Scan for the cell matching the given text and deliver its (X, Y) coordinate at center. 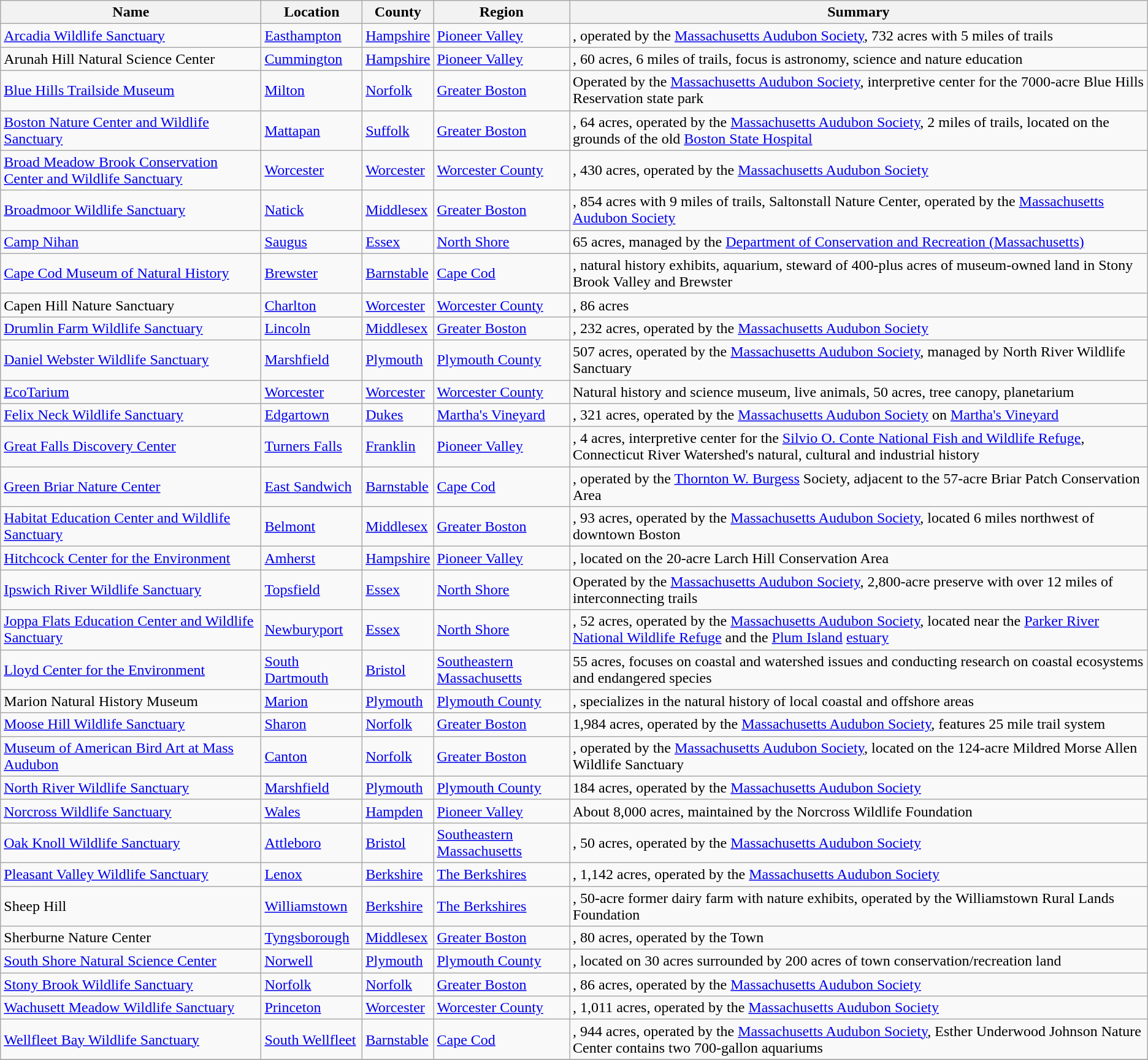
EcoTarium (131, 392)
, 944 acres, operated by the Massachusetts Audubon Society, Esther Underwood Johnson Nature Center contains two 700-gallon aquariums (859, 1039)
County (398, 12)
Ipswich River Wildlife Sanctuary (131, 590)
Pleasant Valley Wildlife Sanctuary (131, 874)
, operated by the Thornton W. Burgess Society, adjacent to the 57-acre Briar Patch Conservation Area (859, 487)
, natural history exhibits, aquarium, steward of 400-plus acres of museum-owned land in Stony Brook Valley and Brewster (859, 274)
Wales (312, 811)
Milton (312, 91)
Tyngsborough (312, 938)
Hitchcock Center for the Environment (131, 558)
Sherburne Nature Center (131, 938)
507 acres, operated by the Massachusetts Audubon Society, managed by North River Wildlife Sanctuary (859, 359)
Marion Natural History Museum (131, 701)
, 86 acres (859, 305)
East Sandwich (312, 487)
Easthampton (312, 36)
Name (131, 12)
Summary (859, 12)
Natural history and science museum, live animals, 50 acres, tree canopy, planetarium (859, 392)
, 854 acres with 9 miles of trails, Saltonstall Nature Center, operated by the Massachusetts Audubon Society (859, 210)
Amherst (312, 558)
Natick (312, 210)
Princeton (312, 1008)
Wachusett Meadow Wildlife Sanctuary (131, 1008)
Camp Nihan (131, 242)
, 430 acres, operated by the Massachusetts Audubon Society (859, 171)
, operated by the Massachusetts Audubon Society, 732 acres with 5 miles of trails (859, 36)
Brewster (312, 274)
Broad Meadow Brook Conservation Center and Wildlife Sanctuary (131, 171)
, 50 acres, operated by the Massachusetts Audubon Society (859, 843)
Arunah Hill Natural Science Center (131, 59)
About 8,000 acres, maintained by the Norcross Wildlife Foundation (859, 811)
1,984 acres, operated by the Massachusetts Audubon Society, features 25 mile trail system (859, 724)
Hampden (398, 811)
Canton (312, 756)
Great Falls Discovery Center (131, 447)
Joppa Flats Education Center and Wildlife Sanctuary (131, 629)
, located on the 20-acre Larch Hill Conservation Area (859, 558)
Wellfleet Bay Wildlife Sanctuary (131, 1039)
Moose Hill Wildlife Sanctuary (131, 724)
Habitat Education Center and Wildlife Sanctuary (131, 526)
Lincoln (312, 328)
, 50-acre former dairy farm with nature exhibits, operated by the Williamstown Rural Lands Foundation (859, 905)
Turners Falls (312, 447)
, 64 acres, operated by the Massachusetts Audubon Society, 2 miles of trails, located on the grounds of the old Boston State Hospital (859, 130)
, 232 acres, operated by the Massachusetts Audubon Society (859, 328)
Capen Hill Nature Sanctuary (131, 305)
, 1,011 acres, operated by the Massachusetts Audubon Society (859, 1008)
Norwell (312, 961)
Museum of American Bird Art at Mass Audubon (131, 756)
Topsfield (312, 590)
Stony Brook Wildlife Sanctuary (131, 985)
Green Briar Nature Center (131, 487)
, 1,142 acres, operated by the Massachusetts Audubon Society (859, 874)
, operated by the Massachusetts Audubon Society, located on the 124-acre Mildred Morse Allen Wildlife Sanctuary (859, 756)
Operated by the Massachusetts Audubon Society, interpretive center for the 7000-acre Blue Hills Reservation state park (859, 91)
, 52 acres, operated by the Massachusetts Audubon Society, located near the Parker River National Wildlife Refuge and the Plum Island estuary (859, 629)
, 321 acres, operated by the Massachusetts Audubon Society on Martha's Vineyard (859, 415)
Blue Hills Trailside Museum (131, 91)
Broadmoor Wildlife Sanctuary (131, 210)
Daniel Webster Wildlife Sanctuary (131, 359)
Mattapan (312, 130)
Norcross Wildlife Sanctuary (131, 811)
55 acres, focuses on coastal and watershed issues and conducting research on coastal ecosystems and endangered species (859, 670)
Oak Knoll Wildlife Sanctuary (131, 843)
Region (502, 12)
Lenox (312, 874)
Attleboro (312, 843)
, 86 acres, operated by the Massachusetts Audubon Society (859, 985)
Saugus (312, 242)
South Dartmouth (312, 670)
Marion (312, 701)
Edgartown (312, 415)
184 acres, operated by the Massachusetts Audubon Society (859, 788)
Martha's Vineyard (502, 415)
Belmont (312, 526)
, located on 30 acres surrounded by 200 acres of town conservation/recreation land (859, 961)
Williamstown (312, 905)
Newburyport (312, 629)
Dukes (398, 415)
Sharon (312, 724)
Cape Cod Museum of Natural History (131, 274)
Felix Neck Wildlife Sanctuary (131, 415)
Franklin (398, 447)
Charlton (312, 305)
South Shore Natural Science Center (131, 961)
Drumlin Farm Wildlife Sanctuary (131, 328)
Operated by the Massachusetts Audubon Society, 2,800-acre preserve with over 12 miles of interconnecting trails (859, 590)
Sheep Hill (131, 905)
Arcadia Wildlife Sanctuary (131, 36)
, 60 acres, 6 miles of trails, focus is astronomy, science and nature education (859, 59)
South Wellfleet (312, 1039)
, 80 acres, operated by the Town (859, 938)
65 acres, managed by the Department of Conservation and Recreation (Massachusetts) (859, 242)
Boston Nature Center and Wildlife Sanctuary (131, 130)
, specializes in the natural history of local coastal and offshore areas (859, 701)
, 93 acres, operated by the Massachusetts Audubon Society, located 6 miles northwest of downtown Boston (859, 526)
North River Wildlife Sanctuary (131, 788)
Location (312, 12)
Lloyd Center for the Environment (131, 670)
Suffolk (398, 130)
Cummington (312, 59)
